Determine the [x, y] coordinate at the center of the cell enclosing the given text.  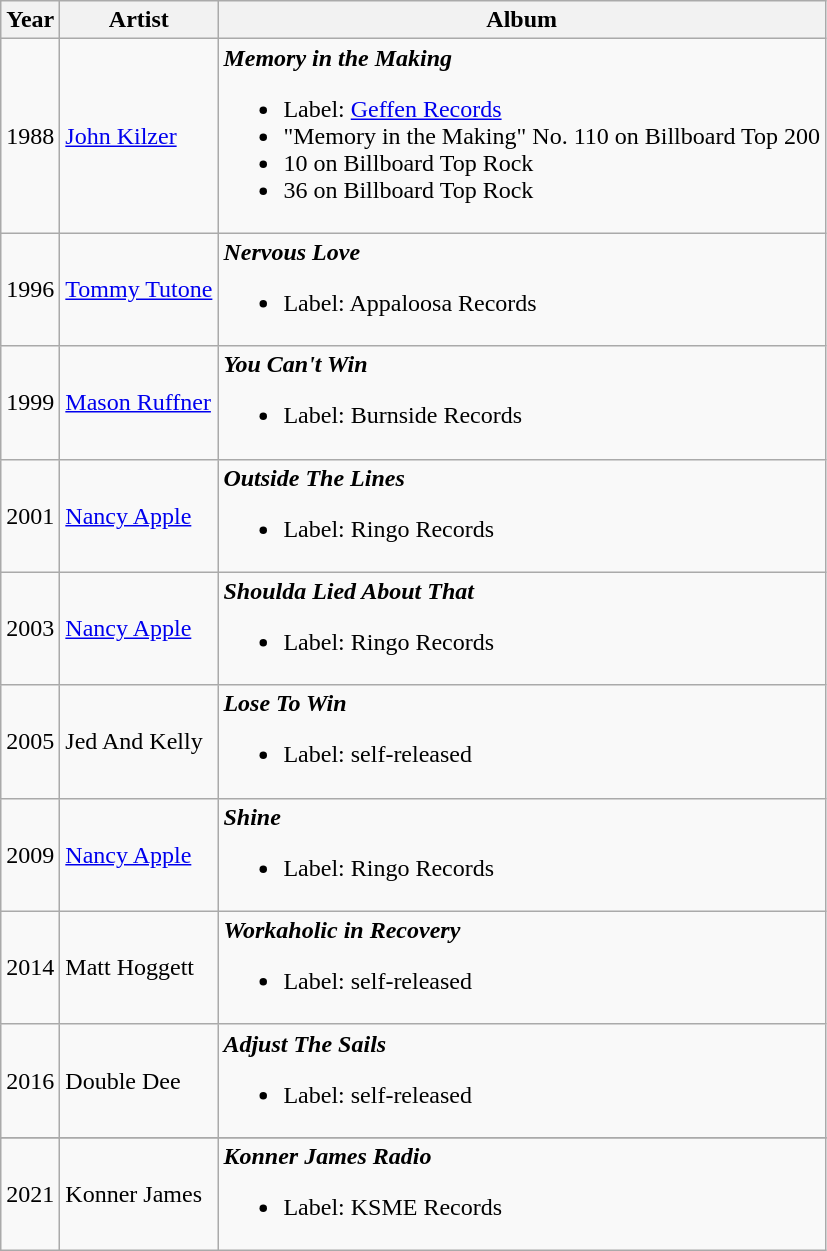
Lose To WinLabel: self-released [522, 742]
Year [30, 20]
Artist [139, 20]
Double Dee [139, 1080]
Shoulda Lied About ThatLabel: Ringo Records [522, 628]
Tommy Tutone [139, 290]
Outside The LinesLabel: Ringo Records [522, 516]
Album [522, 20]
1988 [30, 136]
Nervous LoveLabel: Appaloosa Records [522, 290]
Memory in the MakingLabel: Geffen Records"Memory in the Making" No. 110 on Billboard Top 20010 on Billboard Top Rock36 on Billboard Top Rock [522, 136]
2001 [30, 516]
You Can't WinLabel: Burnside Records [522, 402]
Adjust The SailsLabel: self-released [522, 1080]
Jed And Kelly [139, 742]
2003 [30, 628]
ShineLabel: Ringo Records [522, 854]
Konner James RadioLabel: KSME Records [522, 1194]
2016 [30, 1080]
John Kilzer [139, 136]
1996 [30, 290]
2009 [30, 854]
2005 [30, 742]
2014 [30, 968]
Mason Ruffner [139, 402]
Matt Hoggett [139, 968]
Workaholic in RecoveryLabel: self-released [522, 968]
2021 [30, 1194]
Konner James [139, 1194]
1999 [30, 402]
